Find where the given text appears and provide that cell's center as (x, y) coordinate. 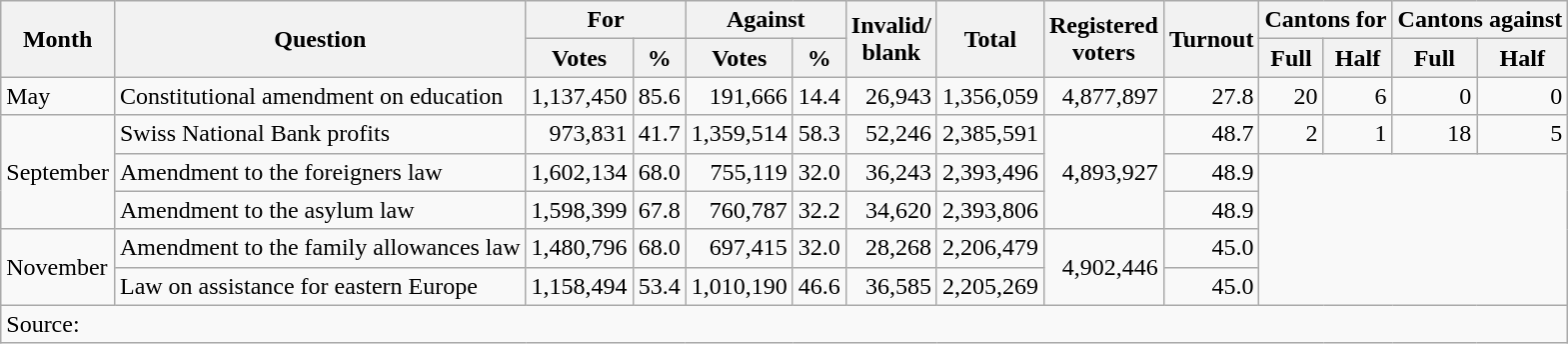
48.7 (1211, 134)
760,787 (740, 210)
Total (989, 39)
Law on assistance for eastern Europe (320, 286)
32.2 (819, 210)
Swiss National Bank profits (320, 134)
53.4 (660, 286)
1,480,796 (580, 248)
Month (58, 39)
27.8 (1211, 96)
1,598,399 (580, 210)
6 (1357, 96)
36,585 (891, 286)
28,268 (891, 248)
755,119 (740, 172)
Amendment to the asylum law (320, 210)
20 (1291, 96)
1,359,514 (740, 134)
Source: (784, 324)
34,620 (891, 210)
Registeredvoters (1103, 39)
November (58, 267)
1,602,134 (580, 172)
Question (320, 39)
5 (1523, 134)
191,666 (740, 96)
Turnout (1211, 39)
36,243 (891, 172)
85.6 (660, 96)
67.8 (660, 210)
52,246 (891, 134)
2,393,496 (989, 172)
41.7 (660, 134)
September (58, 172)
2 (1291, 134)
697,415 (740, 248)
Amendment to the foreigners law (320, 172)
4,893,927 (1103, 172)
Amendment to the family allowances law (320, 248)
Cantons against (1480, 20)
18 (1435, 134)
4,902,446 (1103, 267)
Constitutional amendment on education (320, 96)
46.6 (819, 286)
1 (1357, 134)
1,158,494 (580, 286)
For (606, 20)
May (58, 96)
2,206,479 (989, 248)
1,010,190 (740, 286)
Against (766, 20)
Invalid/blank (891, 39)
1,356,059 (989, 96)
2,385,591 (989, 134)
1,137,450 (580, 96)
2,205,269 (989, 286)
26,943 (891, 96)
2,393,806 (989, 210)
4,877,897 (1103, 96)
Cantons for (1325, 20)
58.3 (819, 134)
973,831 (580, 134)
14.4 (819, 96)
